Detect which cell encompasses the target text, then output its (x, y) center coordinate. 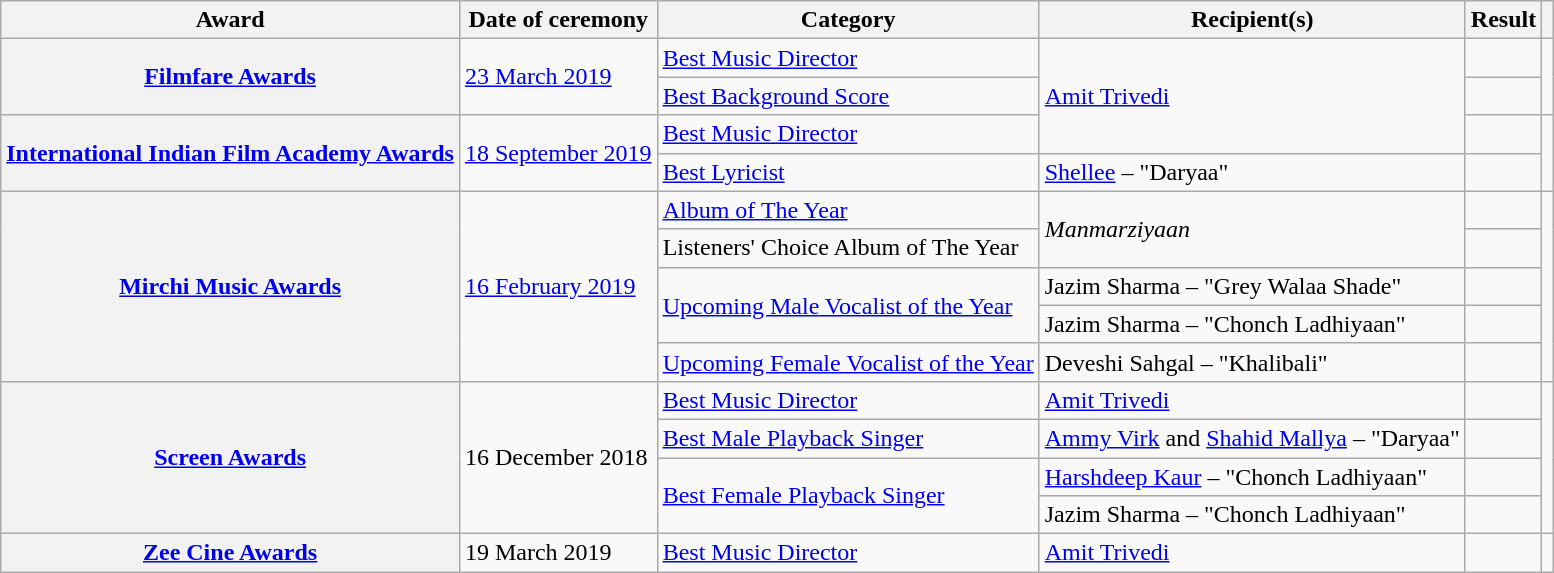
Mirchi Music Awards (230, 286)
16 December 2018 (558, 457)
Screen Awards (230, 457)
Shellee – "Daryaa" (1252, 172)
Best Male Playback Singer (848, 438)
Result (1503, 20)
Album of The Year (848, 210)
International Indian Film Academy Awards (230, 153)
Zee Cine Awards (230, 553)
Upcoming Female Vocalist of the Year (848, 362)
Best Lyricist (848, 172)
Best Female Playback Singer (848, 496)
Harshdeep Kaur – "Chonch Ladhiyaan" (1252, 477)
Upcoming Male Vocalist of the Year (848, 305)
Manmarziyaan (1252, 229)
Best Background Score (848, 96)
19 March 2019 (558, 553)
16 February 2019 (558, 286)
Filmfare Awards (230, 77)
Recipient(s) (1252, 20)
Jazim Sharma – "Grey Walaa Shade" (1252, 286)
Deveshi Sahgal – "Khalibali" (1252, 362)
Date of ceremony (558, 20)
23 March 2019 (558, 77)
Listeners' Choice Album of The Year (848, 248)
Award (230, 20)
Ammy Virk and Shahid Mallya – "Daryaa" (1252, 438)
18 September 2019 (558, 153)
Category (848, 20)
